Locate the cell with the specified text and output its (X, Y) center coordinate. 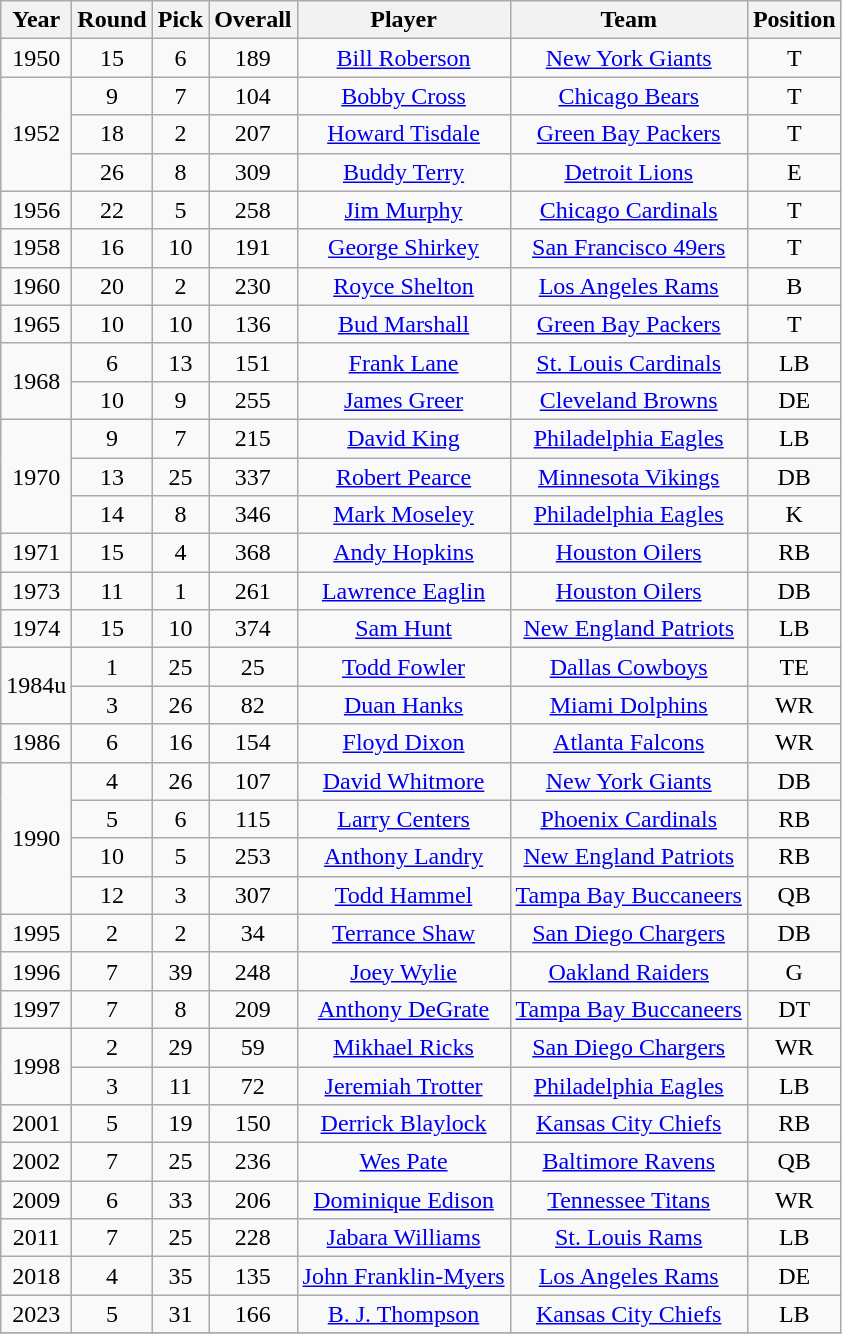
David Whitmore (404, 781)
307 (253, 895)
2023 (36, 1314)
John Franklin-Myers (404, 1276)
Tennessee Titans (628, 1200)
104 (253, 96)
2018 (36, 1276)
E (794, 172)
1998 (36, 1066)
1968 (36, 381)
Mark Moseley (404, 515)
Baltimore Ravens (628, 1162)
1995 (36, 933)
Pick (180, 20)
258 (253, 210)
12 (112, 895)
39 (180, 971)
Bill Roberson (404, 58)
Anthony DeGrate (404, 1009)
236 (253, 1162)
Bud Marshall (404, 324)
135 (253, 1276)
Round (112, 20)
Year (36, 20)
1990 (36, 838)
B (794, 286)
Minnesota Vikings (628, 477)
151 (253, 362)
Oakland Raiders (628, 971)
374 (253, 629)
Position (794, 20)
Robert Pearce (404, 477)
Team (628, 20)
Floyd Dixon (404, 743)
Wes Pate (404, 1162)
Phoenix Cardinals (628, 819)
22 (112, 210)
Jeremiah Trotter (404, 1085)
1973 (36, 591)
20 (112, 286)
Anthony Landry (404, 857)
228 (253, 1238)
337 (253, 477)
George Shirkey (404, 248)
215 (253, 438)
1965 (36, 324)
2009 (36, 1200)
14 (112, 515)
189 (253, 58)
1950 (36, 58)
Todd Hammel (404, 895)
2001 (36, 1124)
Lawrence Eaglin (404, 591)
Todd Fowler (404, 667)
29 (180, 1047)
Larry Centers (404, 819)
G (794, 971)
255 (253, 400)
1984u (36, 686)
230 (253, 286)
St. Louis Rams (628, 1238)
TE (794, 667)
1996 (36, 971)
Joey Wylie (404, 971)
18 (112, 134)
Chicago Cardinals (628, 210)
San Francisco 49ers (628, 248)
Derrick Blaylock (404, 1124)
136 (253, 324)
Duan Hanks (404, 705)
Terrance Shaw (404, 933)
1952 (36, 134)
31 (180, 1314)
James Greer (404, 400)
261 (253, 591)
DT (794, 1009)
Miami Dolphins (628, 705)
107 (253, 781)
Chicago Bears (628, 96)
207 (253, 134)
206 (253, 1200)
82 (253, 705)
Player (404, 20)
Jabara Williams (404, 1238)
166 (253, 1314)
Cleveland Browns (628, 400)
Frank Lane (404, 362)
1958 (36, 248)
1970 (36, 476)
Dallas Cowboys (628, 667)
B. J. Thompson (404, 1314)
253 (253, 857)
David King (404, 438)
309 (253, 172)
368 (253, 553)
154 (253, 743)
2002 (36, 1162)
34 (253, 933)
33 (180, 1200)
St. Louis Cardinals (628, 362)
2011 (36, 1238)
K (794, 515)
Buddy Terry (404, 172)
150 (253, 1124)
1960 (36, 286)
1986 (36, 743)
346 (253, 515)
Sam Hunt (404, 629)
1974 (36, 629)
Dominique Edison (404, 1200)
209 (253, 1009)
191 (253, 248)
72 (253, 1085)
Overall (253, 20)
Royce Shelton (404, 286)
Bobby Cross (404, 96)
1971 (36, 553)
1997 (36, 1009)
19 (180, 1124)
Jim Murphy (404, 210)
Andy Hopkins (404, 553)
Detroit Lions (628, 172)
1956 (36, 210)
Atlanta Falcons (628, 743)
115 (253, 819)
35 (180, 1276)
248 (253, 971)
Mikhael Ricks (404, 1047)
Howard Tisdale (404, 134)
59 (253, 1047)
